Scan for the cell matching the given text and deliver its (x, y) coordinate at center. 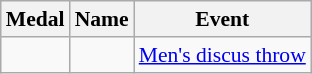
Men's discus throw (222, 55)
Medal (36, 19)
Name (102, 19)
Event (222, 19)
